Return the [X, Y] coordinate for the center point of the cell that contains the specified text.  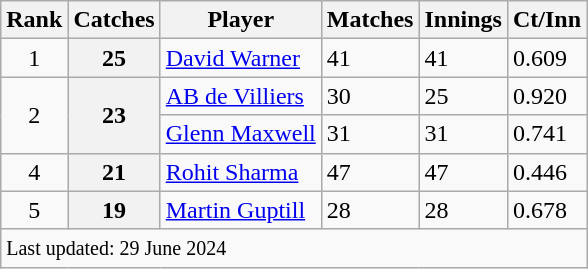
David Warner [240, 58]
19 [114, 210]
0.920 [546, 96]
Martin Guptill [240, 210]
5 [34, 210]
0.678 [546, 210]
Catches [114, 20]
Last updated: 29 June 2024 [294, 248]
0.741 [546, 134]
2 [34, 115]
Glenn Maxwell [240, 134]
Innings [463, 20]
30 [370, 96]
Player [240, 20]
1 [34, 58]
AB de Villiers [240, 96]
0.446 [546, 172]
21 [114, 172]
Ct/Inn [546, 20]
Rohit Sharma [240, 172]
Rank [34, 20]
4 [34, 172]
0.609 [546, 58]
Matches [370, 20]
23 [114, 115]
